Pinpoint the cell where the given text exists, returning its (x, y) midpoint coordinate. 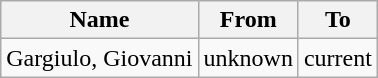
From (248, 20)
current (338, 58)
Gargiulo, Giovanni (100, 58)
unknown (248, 58)
To (338, 20)
Name (100, 20)
